Return the [X, Y] coordinate for the center point of the cell that contains the specified text.  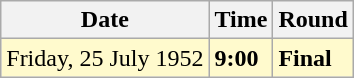
Round [313, 20]
Final [313, 58]
Time [241, 20]
Friday, 25 July 1952 [105, 58]
9:00 [241, 58]
Date [105, 20]
